Determine the (x, y) coordinate at the center of the cell enclosing the given text.  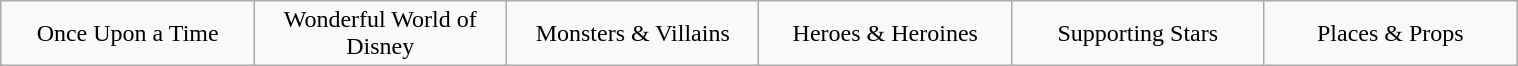
Once Upon a Time (128, 34)
Supporting Stars (1138, 34)
Wonderful World of Disney (380, 34)
Places & Props (1390, 34)
Heroes & Heroines (886, 34)
Monsters & Villains (632, 34)
